Find where the given text appears and provide that cell's center as (X, Y) coordinate. 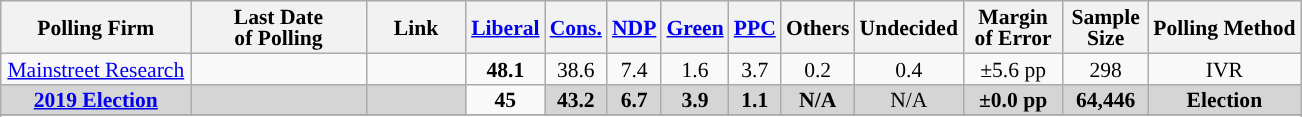
2019 Election (96, 100)
3.7 (755, 68)
Marginof Error (1013, 27)
PPC (755, 27)
Last Dateof Polling (278, 27)
38.6 (576, 68)
1.1 (755, 100)
1.6 (694, 68)
3.9 (694, 100)
±0.0 pp (1013, 100)
6.7 (634, 100)
7.4 (634, 68)
64,446 (1106, 100)
43.2 (576, 100)
Green (694, 27)
SampleSize (1106, 27)
Polling Firm (96, 27)
±5.6 pp (1013, 68)
IVR (1224, 68)
Undecided (909, 27)
Election (1224, 100)
298 (1106, 68)
Link (416, 27)
0.2 (818, 68)
NDP (634, 27)
45 (505, 100)
Liberal (505, 27)
0.4 (909, 68)
48.1 (505, 68)
Mainstreet Research (96, 68)
Polling Method (1224, 27)
Cons. (576, 27)
Others (818, 27)
